Pinpoint the cell where the given text exists, returning its [x, y] midpoint coordinate. 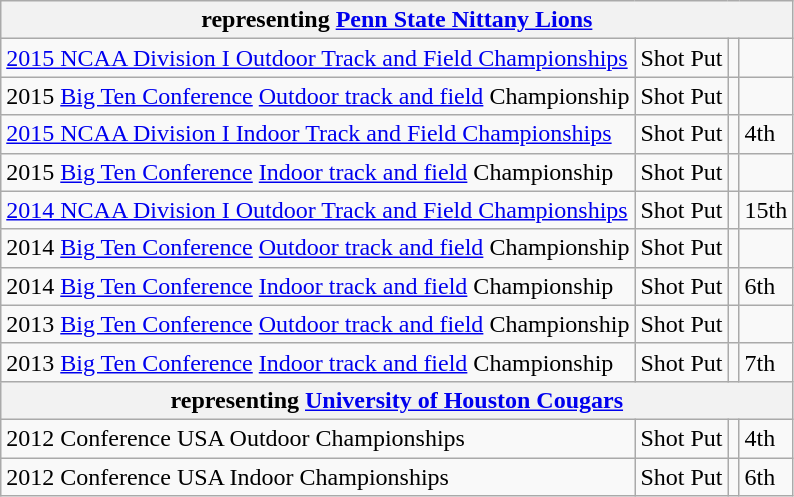
2012 Conference USA Outdoor Championships [318, 438]
2014 Big Ten Conference Outdoor track and field Championship [318, 248]
representing Penn State Nittany Lions [397, 20]
representing University of Houston Cougars [397, 400]
2015 Big Ten Conference Outdoor track and field Championship [318, 96]
2013 Big Ten Conference Indoor track and field Championship [318, 362]
2014 Big Ten Conference Indoor track and field Championship [318, 286]
15th [766, 210]
2013 Big Ten Conference Outdoor track and field Championship [318, 324]
2015 NCAA Division I Indoor Track and Field Championships [318, 134]
7th [766, 362]
2014 NCAA Division I Outdoor Track and Field Championships [318, 210]
2015 Big Ten Conference Indoor track and field Championship [318, 172]
2012 Conference USA Indoor Championships [318, 477]
2015 NCAA Division I Outdoor Track and Field Championships [318, 58]
